Output the [X, Y] coordinate of the center of the cell containing the given text.  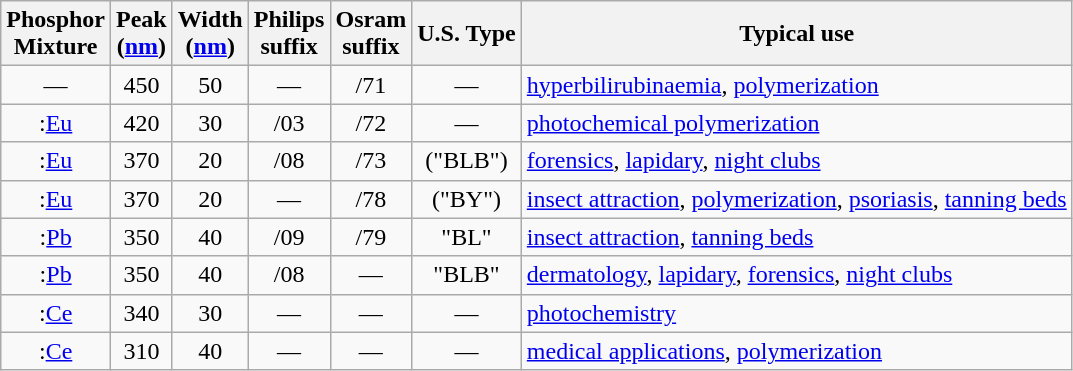
/78 [371, 199]
/09 [289, 237]
/73 [371, 161]
Philipssuffix [289, 34]
310 [142, 351]
Width(nm) [210, 34]
Typical use [796, 34]
photochemical polymerization [796, 123]
50 [210, 85]
/71 [371, 85]
"BL" [467, 237]
hyperbilirubinaemia, polymerization [796, 85]
insect attraction, tanning beds [796, 237]
PhosphorMixture [56, 34]
/03 [289, 123]
"BLB" [467, 275]
/79 [371, 237]
340 [142, 313]
forensics, lapidary, night clubs [796, 161]
("BLB") [467, 161]
photochemistry [796, 313]
420 [142, 123]
Peak(nm) [142, 34]
("BY") [467, 199]
insect attraction, polymerization, psoriasis, tanning beds [796, 199]
U.S. Type [467, 34]
450 [142, 85]
/72 [371, 123]
medical applications, polymerization [796, 351]
dermatology, lapidary, forensics, night clubs [796, 275]
Osramsuffix [371, 34]
